Identify which cell holds the provided text, then report its (X, Y) central coordinate. 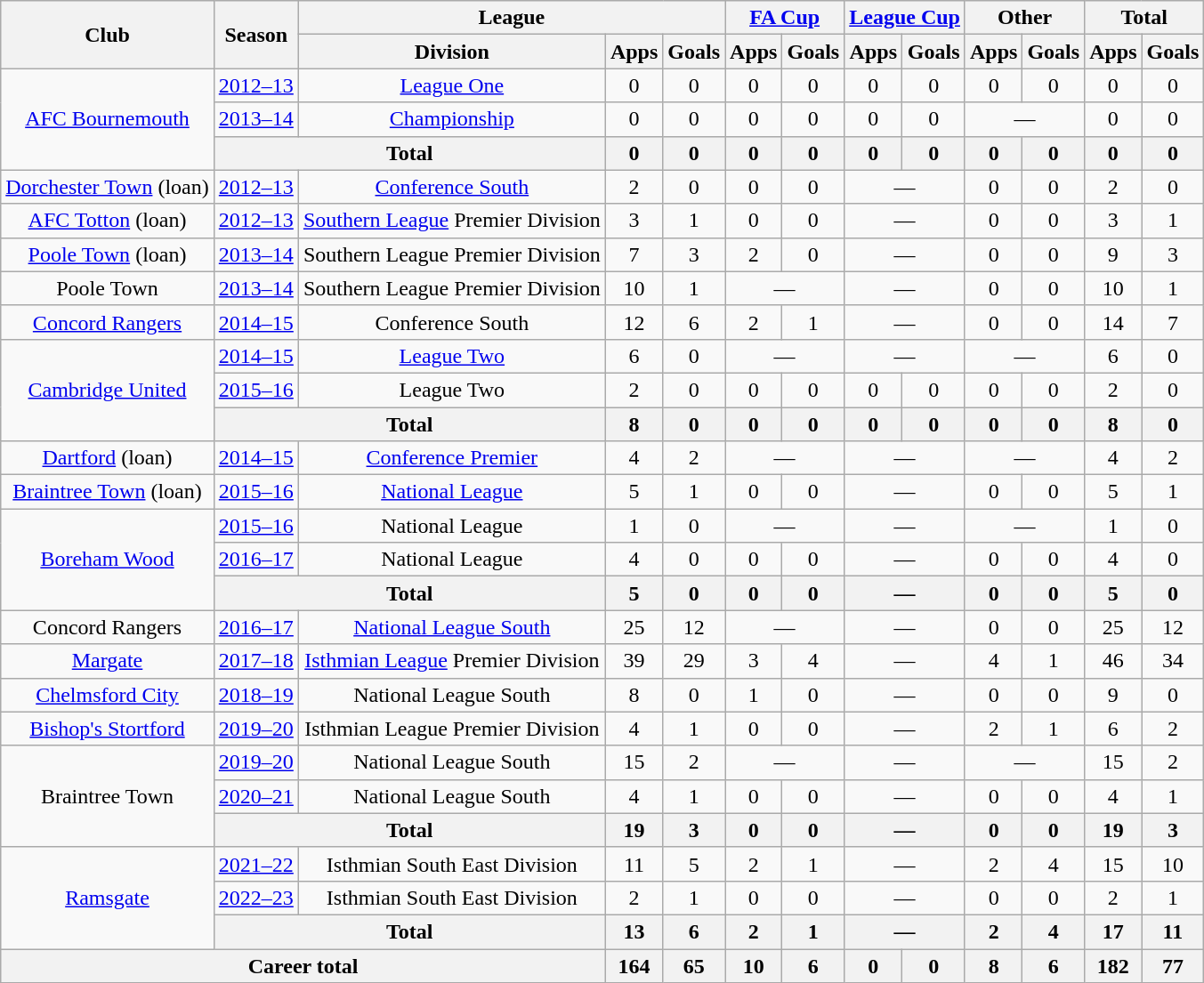
65 (694, 965)
17 (1113, 931)
Poole Town (loan) (108, 254)
Career total (303, 965)
Conference Premier (452, 458)
29 (694, 661)
Dorchester Town (loan) (108, 187)
14 (1113, 322)
2018–19 (256, 695)
Braintree Town (loan) (108, 492)
Margate (108, 661)
2017–18 (256, 661)
Club (108, 35)
2022–23 (256, 898)
Bishop's Stortford (108, 729)
164 (634, 965)
34 (1173, 661)
Boreham Wood (108, 560)
Chelmsford City (108, 695)
League (511, 18)
Season (256, 35)
13 (634, 931)
Poole Town (108, 288)
2020–21 (256, 796)
182 (1113, 965)
AFC Bournemouth (108, 119)
39 (634, 661)
Other (1024, 18)
77 (1173, 965)
Cambridge United (108, 390)
Dartford (loan) (108, 458)
Division (452, 52)
League Cup (905, 18)
FA Cup (785, 18)
Braintree Town (108, 796)
Ramsgate (108, 898)
2021–22 (256, 864)
League One (452, 85)
46 (1113, 661)
Championship (452, 119)
AFC Totton (loan) (108, 221)
